Pinpoint the cell where the given text exists, returning its [x, y] midpoint coordinate. 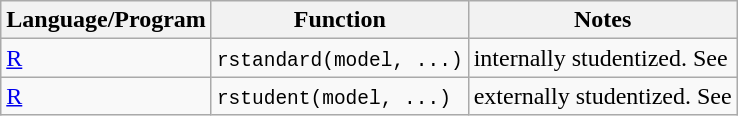
Function [340, 20]
Notes [602, 20]
rstandard(model, ...) [340, 58]
Language/Program [106, 20]
externally studentized. See [602, 96]
internally studentized. See [602, 58]
rstudent(model, ...) [340, 96]
